Determine the (X, Y) coordinate at the center of the cell enclosing the given text.  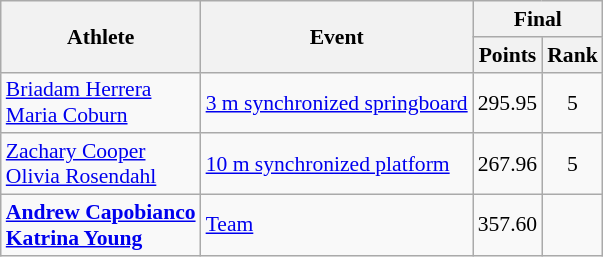
Rank (572, 55)
Event (337, 36)
Briadam HerreraMaria Coburn (101, 102)
Athlete (101, 36)
10 m synchronized platform (337, 164)
357.60 (508, 226)
Final (538, 19)
Team (337, 226)
Points (508, 55)
3 m synchronized springboard (337, 102)
Andrew CapobiancoKatrina Young (101, 226)
Zachary CooperOlivia Rosendahl (101, 164)
295.95 (508, 102)
267.96 (508, 164)
